Pinpoint the cell where the given text exists, returning its (X, Y) midpoint coordinate. 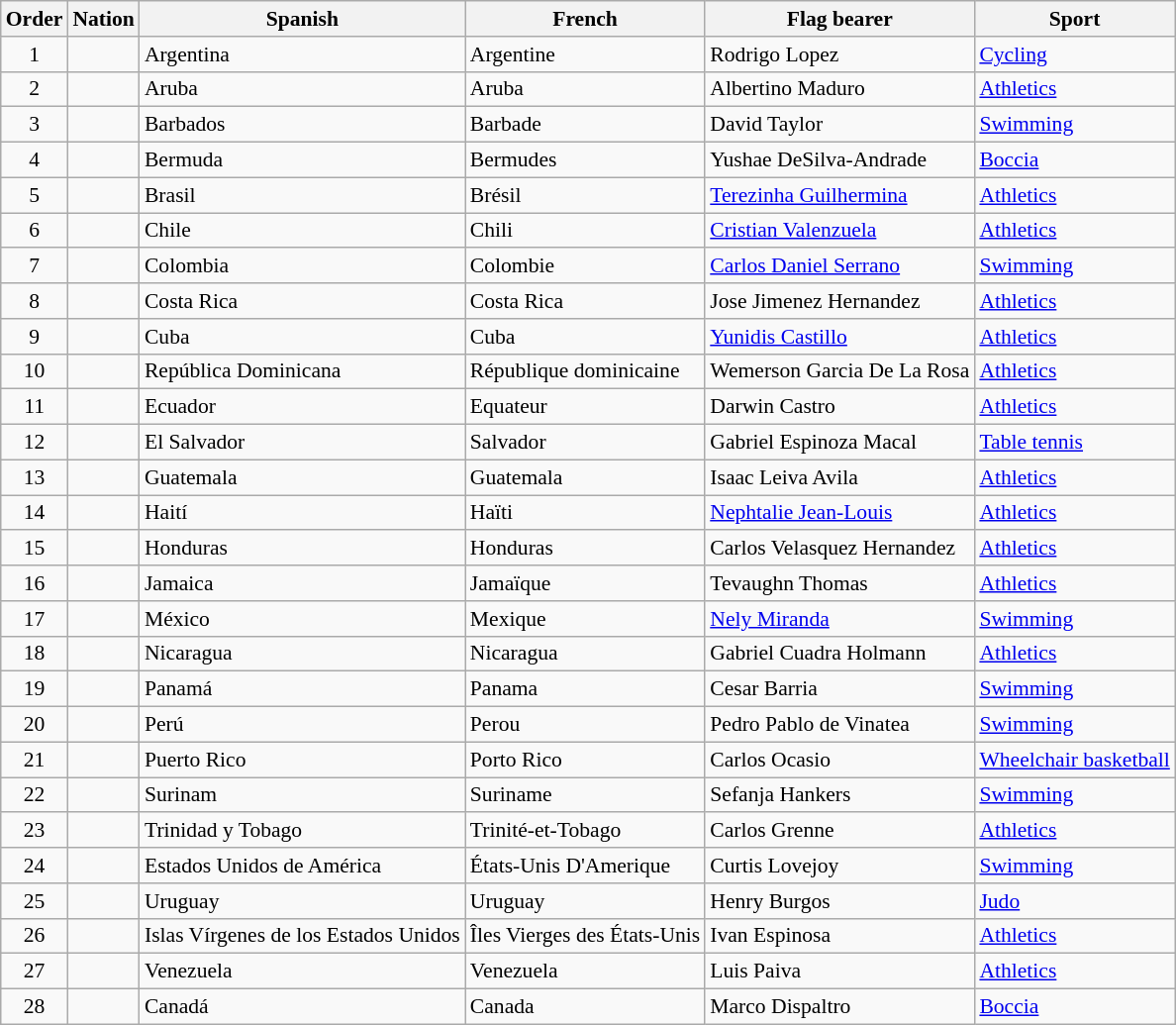
Gabriel Cuadra Holmann (839, 654)
Chili (585, 231)
Nely Miranda (839, 619)
19 (35, 689)
États-Unis D'Amerique (585, 866)
7 (35, 266)
Surinam (303, 795)
Wemerson Garcia De La Rosa (839, 371)
23 (35, 831)
22 (35, 795)
27 (35, 972)
French (585, 19)
8 (35, 301)
2 (35, 89)
Cycling (1075, 54)
Canadá (303, 1007)
Puerto Rico (303, 760)
Flag bearer (839, 19)
Curtis Lovejoy (839, 866)
Wheelchair basketball (1075, 760)
Salvador (585, 443)
17 (35, 619)
Panamá (303, 689)
Albertino Maduro (839, 89)
Tevaughn Thomas (839, 583)
Terezinha Guilhermina (839, 195)
Perou (585, 725)
Judo (1075, 901)
Jamaica (303, 583)
Haití (303, 513)
Sport (1075, 19)
Brésil (585, 195)
18 (35, 654)
Perú (303, 725)
Estados Unidos de América (303, 866)
Barbados (303, 125)
Rodrigo Lopez (839, 54)
Chile (303, 231)
México (303, 619)
Darwin Castro (839, 407)
Carlos Ocasio (839, 760)
13 (35, 477)
Marco Dispaltro (839, 1007)
Suriname (585, 795)
15 (35, 549)
Mexique (585, 619)
16 (35, 583)
Isaac Leiva Avila (839, 477)
Argentine (585, 54)
Ecuador (303, 407)
Panama (585, 689)
Trinidad y Tobago (303, 831)
République dominicaine (585, 371)
David Taylor (839, 125)
Porto Rico (585, 760)
9 (35, 337)
10 (35, 371)
20 (35, 725)
Carlos Grenne (839, 831)
Islas Vírgenes de los Estados Unidos (303, 936)
Table tennis (1075, 443)
Henry Burgos (839, 901)
Order (35, 19)
Barbade (585, 125)
Haïti (585, 513)
Brasil (303, 195)
Pedro Pablo de Vinatea (839, 725)
Sefanja Hankers (839, 795)
Cristian Valenzuela (839, 231)
5 (35, 195)
Yushae DeSilva-Andrade (839, 160)
Bermuda (303, 160)
Jamaïque (585, 583)
3 (35, 125)
Colombie (585, 266)
Spanish (303, 19)
1 (35, 54)
14 (35, 513)
12 (35, 443)
República Dominicana (303, 371)
Jose Jimenez Hernandez (839, 301)
26 (35, 936)
Yunidis Castillo (839, 337)
11 (35, 407)
24 (35, 866)
Equateur (585, 407)
El Salvador (303, 443)
6 (35, 231)
Colombia (303, 266)
Trinité-et-Tobago (585, 831)
Argentina (303, 54)
Carlos Daniel Serrano (839, 266)
Nephtalie Jean-Louis (839, 513)
Luis Paiva (839, 972)
28 (35, 1007)
Carlos Velasquez Hernandez (839, 549)
21 (35, 760)
25 (35, 901)
Ivan Espinosa (839, 936)
Cesar Barria (839, 689)
Îles Vierges des États-Unis (585, 936)
Nation (103, 19)
4 (35, 160)
Bermudes (585, 160)
Gabriel Espinoza Macal (839, 443)
Canada (585, 1007)
